Return (X, Y) of the center of cell containing provided text 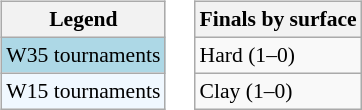
Legend (83, 20)
Hard (1–0) (278, 55)
W15 tournaments (83, 91)
Finals by surface (278, 20)
W35 tournaments (83, 55)
Clay (1–0) (278, 91)
